Pinpoint the cell where the given text exists, returning its [X, Y] midpoint coordinate. 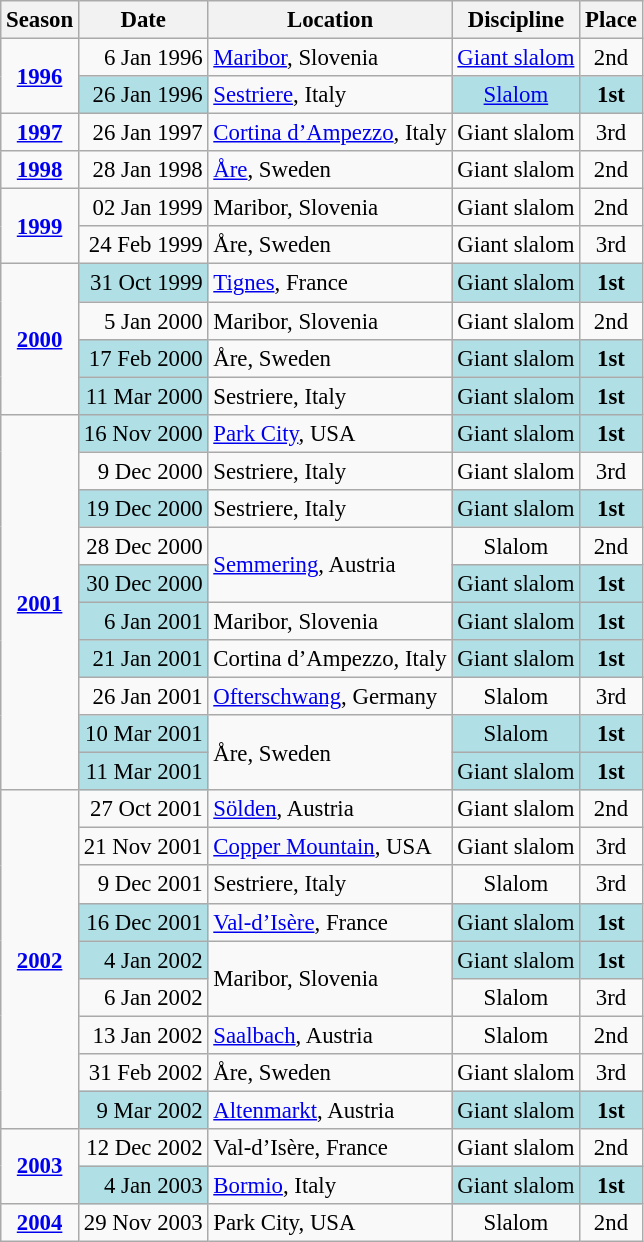
5 Jan 2000 [143, 321]
28 Jan 1998 [143, 170]
9 Dec 2000 [143, 471]
31 Oct 1999 [143, 283]
2004 [40, 1223]
29 Nov 2003 [143, 1223]
Discipline [516, 20]
2001 [40, 602]
Place [611, 20]
21 Jan 2001 [143, 659]
26 Jan 2001 [143, 697]
11 Mar 2001 [143, 772]
21 Nov 2001 [143, 847]
31 Feb 2002 [143, 1073]
6 Jan 2002 [143, 997]
Semmering, Austria [330, 564]
2002 [40, 959]
13 Jan 2002 [143, 1035]
26 Jan 1996 [143, 95]
12 Dec 2002 [143, 1148]
Sölden, Austria [330, 809]
17 Feb 2000 [143, 358]
26 Jan 1997 [143, 133]
1996 [40, 76]
Season [40, 20]
10 Mar 2001 [143, 734]
Location [330, 20]
2000 [40, 339]
6 Jan 1996 [143, 58]
4 Jan 2002 [143, 960]
Ofterschwang, Germany [330, 697]
4 Jan 2003 [143, 1185]
02 Jan 1999 [143, 208]
16 Nov 2000 [143, 433]
9 Mar 2002 [143, 1110]
19 Dec 2000 [143, 509]
27 Oct 2001 [143, 809]
1999 [40, 226]
Altenmarkt, Austria [330, 1110]
2003 [40, 1166]
Saalbach, Austria [330, 1035]
9 Dec 2001 [143, 885]
Copper Mountain, USA [330, 847]
6 Jan 2001 [143, 621]
Date [143, 20]
24 Feb 1999 [143, 245]
28 Dec 2000 [143, 546]
1997 [40, 133]
Bormio, Italy [330, 1185]
16 Dec 2001 [143, 922]
11 Mar 2000 [143, 396]
1998 [40, 170]
Tignes, France [330, 283]
30 Dec 2000 [143, 584]
